Determine the (x, y) coordinate at the center of the cell enclosing the given text.  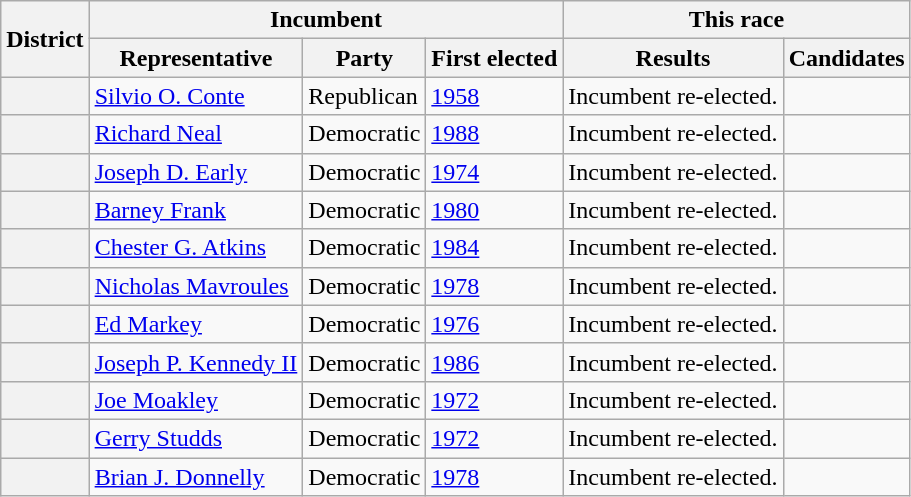
Chester G. Atkins (196, 248)
Brian J. Donnelly (196, 477)
First elected (494, 58)
1958 (494, 96)
Republican (364, 96)
Silvio O. Conte (196, 96)
Candidates (846, 58)
District (45, 39)
Joseph P. Kennedy II (196, 362)
Party (364, 58)
This race (736, 20)
1988 (494, 134)
1986 (494, 362)
Nicholas Mavroules (196, 286)
Ed Markey (196, 324)
Richard Neal (196, 134)
Incumbent (326, 20)
1974 (494, 172)
Joseph D. Early (196, 172)
Results (673, 58)
1976 (494, 324)
Gerry Studds (196, 438)
Representative (196, 58)
1980 (494, 210)
Barney Frank (196, 210)
1984 (494, 248)
Joe Moakley (196, 400)
